From the cell containing the given text, extract its center point as [X, Y] coordinate. 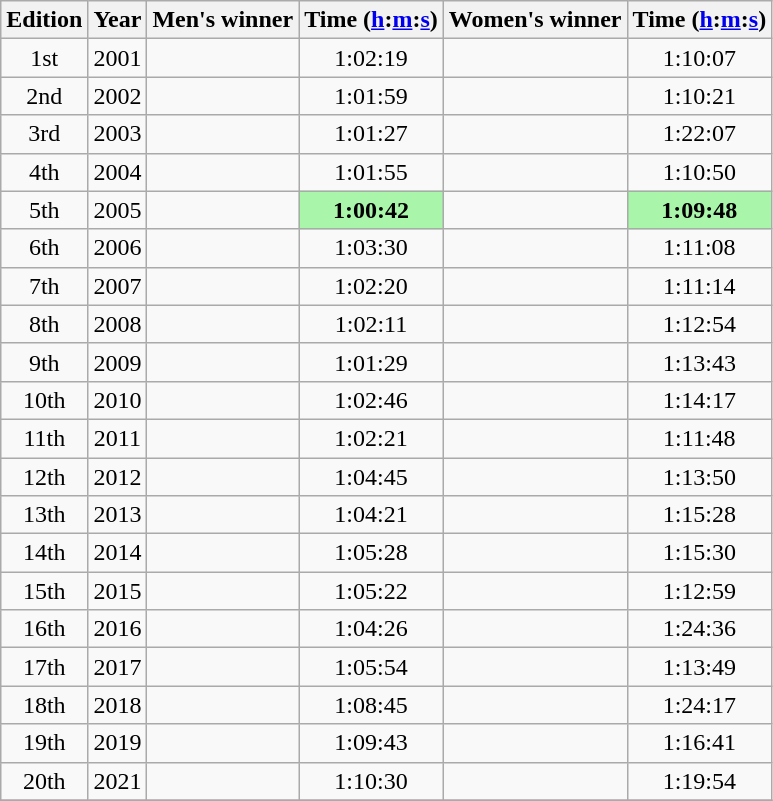
1:22:07 [700, 134]
1:09:48 [700, 210]
1:19:54 [700, 781]
Women's winner [535, 20]
1:01:59 [372, 96]
1:24:17 [700, 705]
1:13:50 [700, 477]
2nd [44, 96]
1:16:41 [700, 743]
2009 [118, 362]
1:03:30 [372, 248]
2011 [118, 438]
1:05:54 [372, 667]
1:10:07 [700, 58]
1:02:46 [372, 400]
1:10:21 [700, 96]
2017 [118, 667]
13th [44, 515]
1:02:19 [372, 58]
1:10:50 [700, 172]
1:02:11 [372, 324]
1:15:30 [700, 553]
7th [44, 286]
1:04:45 [372, 477]
2016 [118, 629]
1:09:43 [372, 743]
1:04:26 [372, 629]
2007 [118, 286]
1st [44, 58]
2015 [118, 591]
1:01:55 [372, 172]
2008 [118, 324]
1:05:28 [372, 553]
16th [44, 629]
Edition [44, 20]
1:05:22 [372, 591]
2018 [118, 705]
15th [44, 591]
20th [44, 781]
1:13:43 [700, 362]
9th [44, 362]
19th [44, 743]
12th [44, 477]
1:11:08 [700, 248]
1:13:49 [700, 667]
1:11:48 [700, 438]
1:14:17 [700, 400]
2002 [118, 96]
2005 [118, 210]
18th [44, 705]
1:01:27 [372, 134]
1:12:59 [700, 591]
6th [44, 248]
1:02:21 [372, 438]
1:12:54 [700, 324]
2014 [118, 553]
2006 [118, 248]
1:15:28 [700, 515]
1:11:14 [700, 286]
2010 [118, 400]
2001 [118, 58]
14th [44, 553]
10th [44, 400]
1:01:29 [372, 362]
11th [44, 438]
Year [118, 20]
1:08:45 [372, 705]
5th [44, 210]
1:04:21 [372, 515]
8th [44, 324]
1:02:20 [372, 286]
2019 [118, 743]
2013 [118, 515]
17th [44, 667]
1:00:42 [372, 210]
2021 [118, 781]
Men's winner [223, 20]
2004 [118, 172]
1:10:30 [372, 781]
2003 [118, 134]
3rd [44, 134]
1:24:36 [700, 629]
4th [44, 172]
2012 [118, 477]
